Determine the [x, y] coordinate at the center of the cell enclosing the given text.  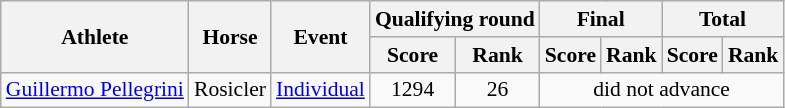
Final [601, 19]
Qualifying round [455, 19]
Total [723, 19]
Athlete [95, 36]
Horse [230, 36]
Rosicler [230, 90]
Guillermo Pellegrini [95, 90]
1294 [412, 90]
did not advance [662, 90]
26 [497, 90]
Individual [320, 90]
Event [320, 36]
